Output the (X, Y) coordinate of the center of the cell containing the given text.  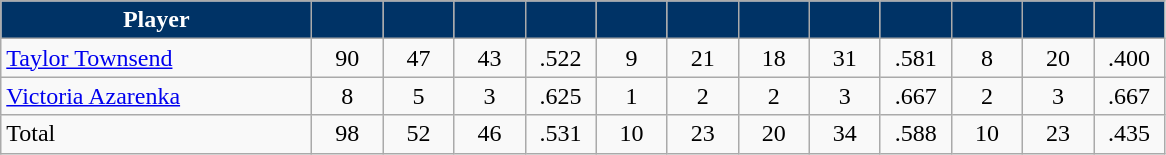
.522 (560, 58)
34 (844, 134)
.435 (1130, 134)
Victoria Azarenka (156, 96)
Player (156, 20)
43 (490, 58)
.588 (916, 134)
98 (348, 134)
90 (348, 58)
18 (774, 58)
1 (632, 96)
Total (156, 134)
21 (702, 58)
9 (632, 58)
.625 (560, 96)
Taylor Townsend (156, 58)
31 (844, 58)
47 (418, 58)
52 (418, 134)
.581 (916, 58)
.400 (1130, 58)
5 (418, 96)
.531 (560, 134)
46 (490, 134)
